Return the (X, Y) coordinate for the center point of the cell that contains the specified text.  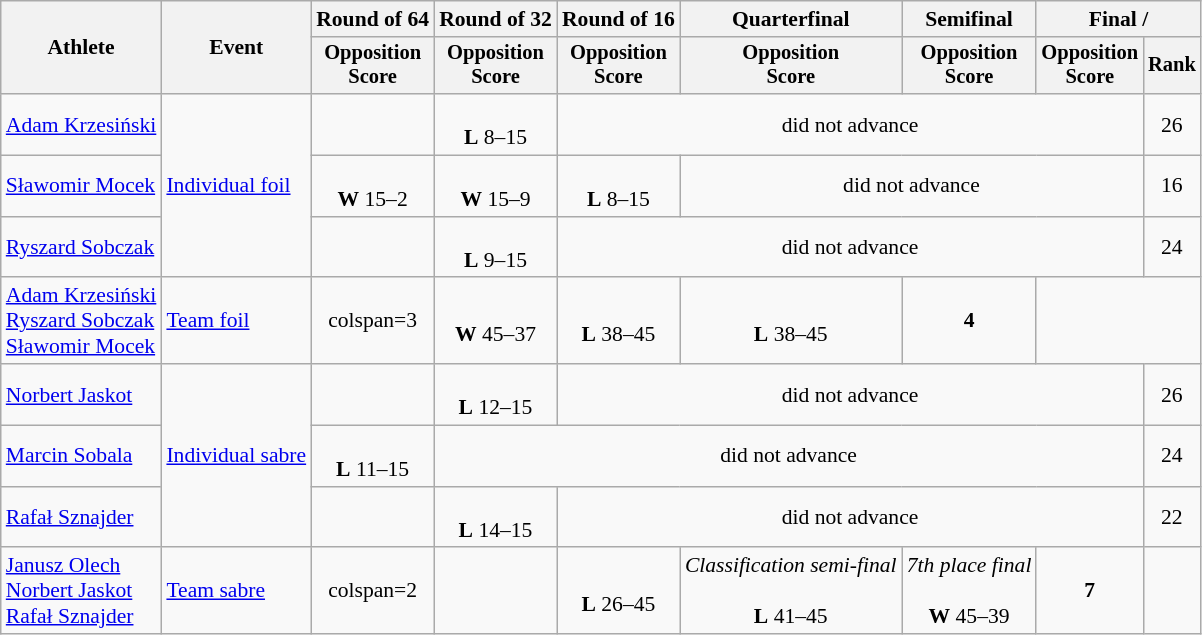
colspan=3 (372, 322)
22 (1172, 518)
16 (1172, 186)
Ryszard Sobczak (82, 248)
L 14–15 (496, 518)
Classification semi-finalL 41–45 (791, 592)
L 11–15 (372, 456)
7 (1090, 592)
W 45–37 (496, 322)
Sławomir Mocek (82, 186)
Team sabre (236, 592)
7th place finalW 45–39 (970, 592)
Round of 32 (496, 19)
Rafał Sznajder (82, 518)
Individual foil (236, 186)
colspan=2 (372, 592)
L 12–15 (496, 394)
Athlete (82, 48)
L 26–45 (618, 592)
Adam KrzesińskiRyszard SobczakSławomir Mocek (82, 322)
Rank (1172, 66)
Round of 16 (618, 19)
Final / (1118, 19)
Team foil (236, 322)
Norbert Jaskot (82, 394)
Round of 64 (372, 19)
Event (236, 48)
Individual sabre (236, 456)
L 9–15 (496, 248)
4 (970, 322)
Marcin Sobala (82, 456)
W 15–2 (372, 186)
Semifinal (970, 19)
Adam Krzesiński (82, 124)
W 15–9 (496, 186)
Quarterfinal (791, 19)
Janusz OlechNorbert JaskotRafał Sznajder (82, 592)
